Capture the cell that displays the provided text and extract its [X, Y] central coordinate. 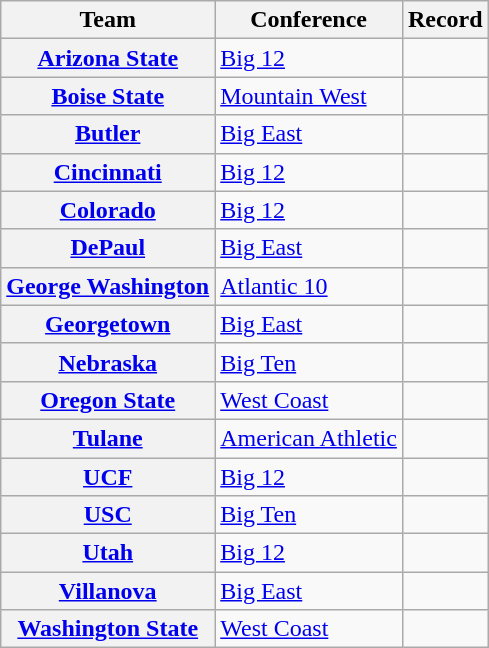
Butler [108, 134]
George Washington [108, 286]
Tulane [108, 438]
USC [108, 515]
Oregon State [108, 400]
Colorado [108, 210]
Arizona State [108, 58]
Team [108, 20]
Mountain West [309, 96]
Georgetown [108, 324]
Atlantic 10 [309, 286]
UCF [108, 477]
Boise State [108, 96]
Nebraska [108, 362]
Villanova [108, 591]
Conference [309, 20]
American Athletic [309, 438]
Washington State [108, 629]
Utah [108, 553]
DePaul [108, 248]
Record [445, 20]
Cincinnati [108, 172]
